Search for the cell housing the specified text and yield its [X, Y] center coordinate. 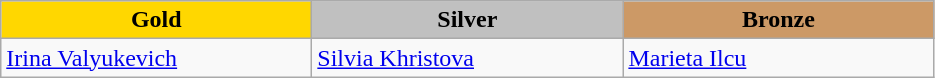
Bronze [778, 20]
Marieta Ilcu [778, 58]
Silver [468, 20]
Irina Valyukevich [156, 58]
Gold [156, 20]
Silvia Khristova [468, 58]
